Detect which cell encompasses the target text, then output its (x, y) center coordinate. 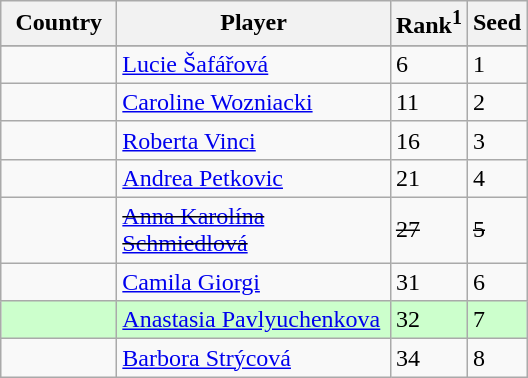
11 (428, 102)
16 (428, 140)
5 (496, 230)
21 (428, 178)
27 (428, 230)
Roberta Vinci (254, 140)
Country (59, 24)
Anastasia Pavlyuchenkova (254, 320)
Lucie Šafářová (254, 64)
4 (496, 178)
3 (496, 140)
34 (428, 358)
7 (496, 320)
Caroline Wozniacki (254, 102)
Barbora Strýcová (254, 358)
Seed (496, 24)
8 (496, 358)
Anna Karolína Schmiedlová (254, 230)
32 (428, 320)
1 (496, 64)
31 (428, 282)
Player (254, 24)
2 (496, 102)
Camila Giorgi (254, 282)
Rank1 (428, 24)
Andrea Petkovic (254, 178)
